Return the (x, y) coordinate for the center point of the cell that contains the specified text.  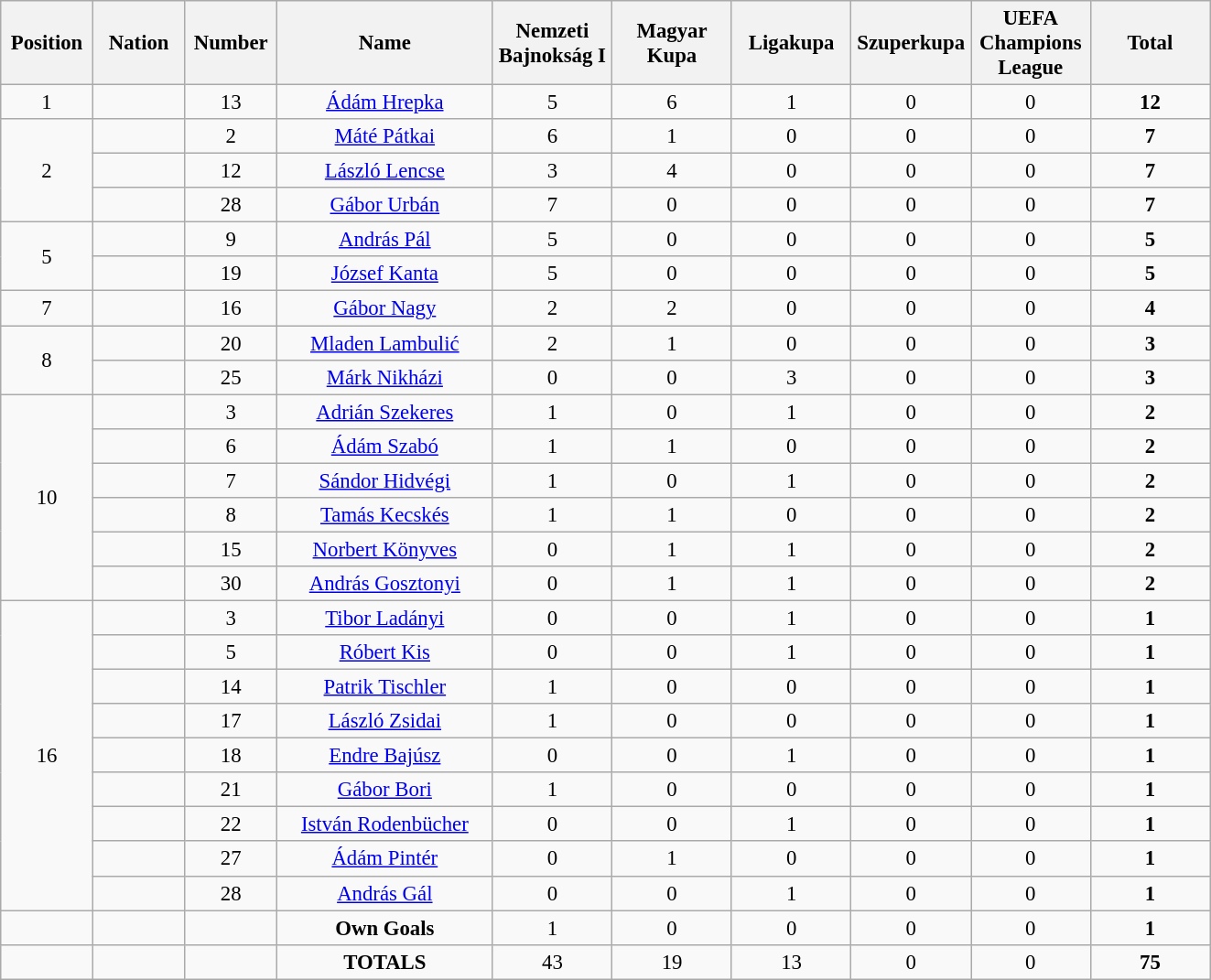
27 (231, 859)
25 (231, 377)
Total (1150, 43)
László Zsidai (385, 721)
Gábor Bori (385, 790)
Name (385, 43)
18 (231, 756)
UEFA Champions League (1031, 43)
Gábor Urbán (385, 205)
Tamás Kecskés (385, 515)
Patrik Tischler (385, 687)
Position (48, 43)
Máté Pátkai (385, 136)
Number (231, 43)
22 (231, 824)
László Lencse (385, 171)
Magyar Kupa (672, 43)
Ligakupa (791, 43)
10 (48, 498)
Ádám Pintér (385, 859)
30 (231, 584)
TOTALS (385, 962)
Nation (139, 43)
István Rodenbücher (385, 824)
17 (231, 721)
Norbert Könyves (385, 549)
9 (231, 240)
Tibor Ladányi (385, 618)
András Gosztonyi (385, 584)
43 (553, 962)
Nemzeti Bajnokság I (553, 43)
András Pál (385, 240)
Szuperkupa (912, 43)
20 (231, 343)
75 (1150, 962)
Márk Nikházi (385, 377)
Own Goals (385, 928)
Róbert Kis (385, 652)
András Gál (385, 893)
Mladen Lambulić (385, 343)
Endre Bajúsz (385, 756)
József Kanta (385, 274)
21 (231, 790)
Adrián Szekeres (385, 412)
14 (231, 687)
Ádám Szabó (385, 446)
Gábor Nagy (385, 308)
Ádám Hrepka (385, 102)
Sándor Hidvégi (385, 480)
15 (231, 549)
